Provide the [X, Y] coordinate of the cell's center where the given text is located.  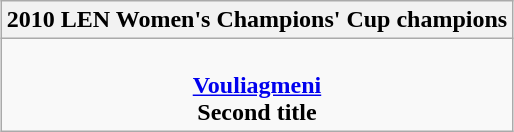
Vouliagmeni Second title [256, 85]
2010 LEN Women's Champions' Cup champions [256, 20]
